Detect which cell encompasses the target text, then output its [X, Y] center coordinate. 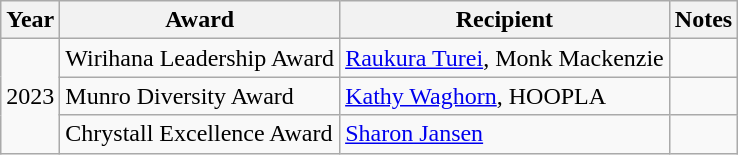
Raukura Turei, Monk Mackenzie [505, 58]
Notes [703, 20]
Kathy Waghorn, HOOPLA [505, 96]
Year [30, 20]
Wirihana Leadership Award [200, 58]
2023 [30, 96]
Sharon Jansen [505, 134]
Munro Diversity Award [200, 96]
Chrystall Excellence Award [200, 134]
Recipient [505, 20]
Award [200, 20]
